Determine the [X, Y] coordinate at the center of the cell enclosing the given text.  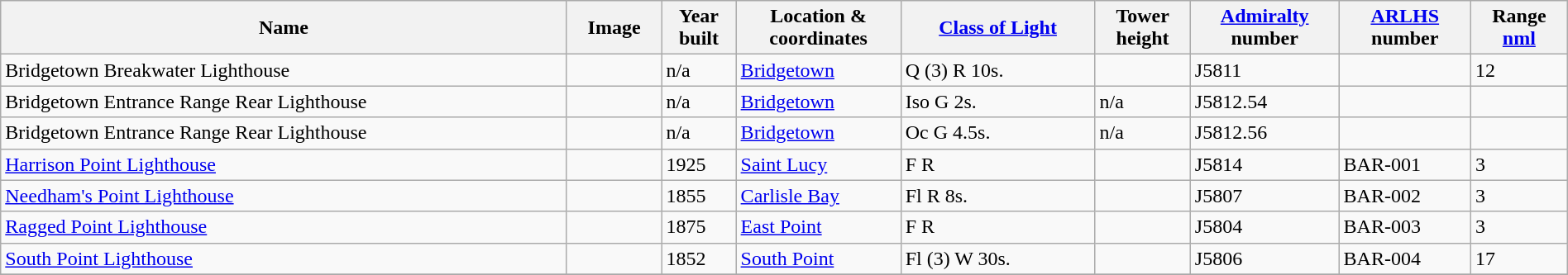
East Point [819, 227]
Saint Lucy [819, 164]
BAR-004 [1404, 258]
Admiraltynumber [1264, 28]
1875 [699, 227]
1852 [699, 258]
BAR-002 [1404, 196]
17 [1518, 258]
Fl R 8s. [997, 196]
Oc G 4.5s. [997, 133]
1925 [699, 164]
Needham's Point Lighthouse [284, 196]
Towerheight [1143, 28]
Ragged Point Lighthouse [284, 227]
J5812.54 [1264, 102]
BAR-003 [1404, 227]
Rangenml [1518, 28]
J5811 [1264, 70]
Yearbuilt [699, 28]
Iso G 2s. [997, 102]
South Point [819, 258]
ARLHSnumber [1404, 28]
South Point Lighthouse [284, 258]
Class of Light [997, 28]
Carlisle Bay [819, 196]
Q (3) R 10s. [997, 70]
Name [284, 28]
Fl (3) W 30s. [997, 258]
1855 [699, 196]
BAR-001 [1404, 164]
J5807 [1264, 196]
Harrison Point Lighthouse [284, 164]
Bridgetown Breakwater Lighthouse [284, 70]
J5804 [1264, 227]
J5806 [1264, 258]
12 [1518, 70]
Image [614, 28]
J5814 [1264, 164]
J5812.56 [1264, 133]
Location &coordinates [819, 28]
